Provide the [X, Y] coordinate of the cell's center where the given text is located.  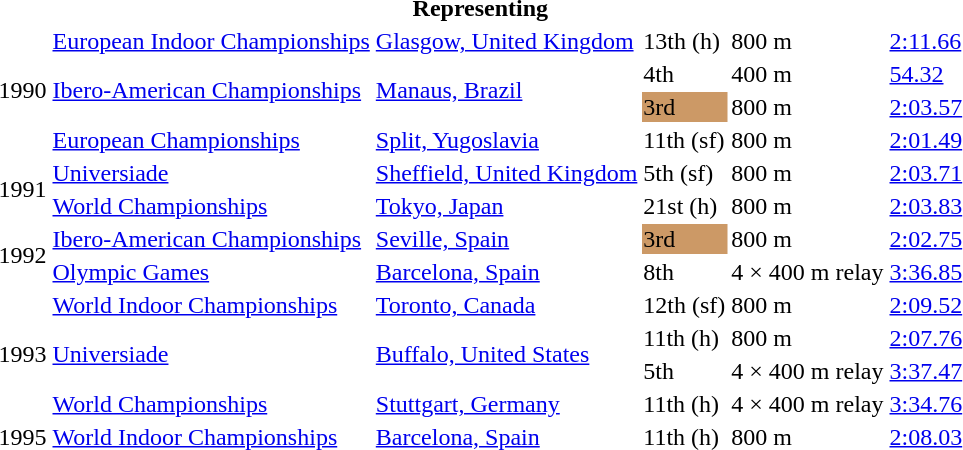
5th (sf) [684, 173]
Barcelona, Spain [506, 272]
8th [684, 272]
Buffalo, United States [506, 354]
400 m [808, 74]
Glasgow, United Kingdom [506, 41]
European Championships [211, 140]
Toronto, Canada [506, 305]
11th (sf) [684, 140]
Tokyo, Japan [506, 206]
Olympic Games [211, 272]
4th [684, 74]
12th (sf) [684, 305]
Split, Yugoslavia [506, 140]
World Indoor Championships [211, 305]
Sheffield, United Kingdom [506, 173]
5th [684, 371]
Stuttgart, Germany [506, 404]
European Indoor Championships [211, 41]
13th (h) [684, 41]
21st (h) [684, 206]
Manaus, Brazil [506, 90]
Seville, Spain [506, 239]
